Identify which cell holds the provided text, then report its (x, y) central coordinate. 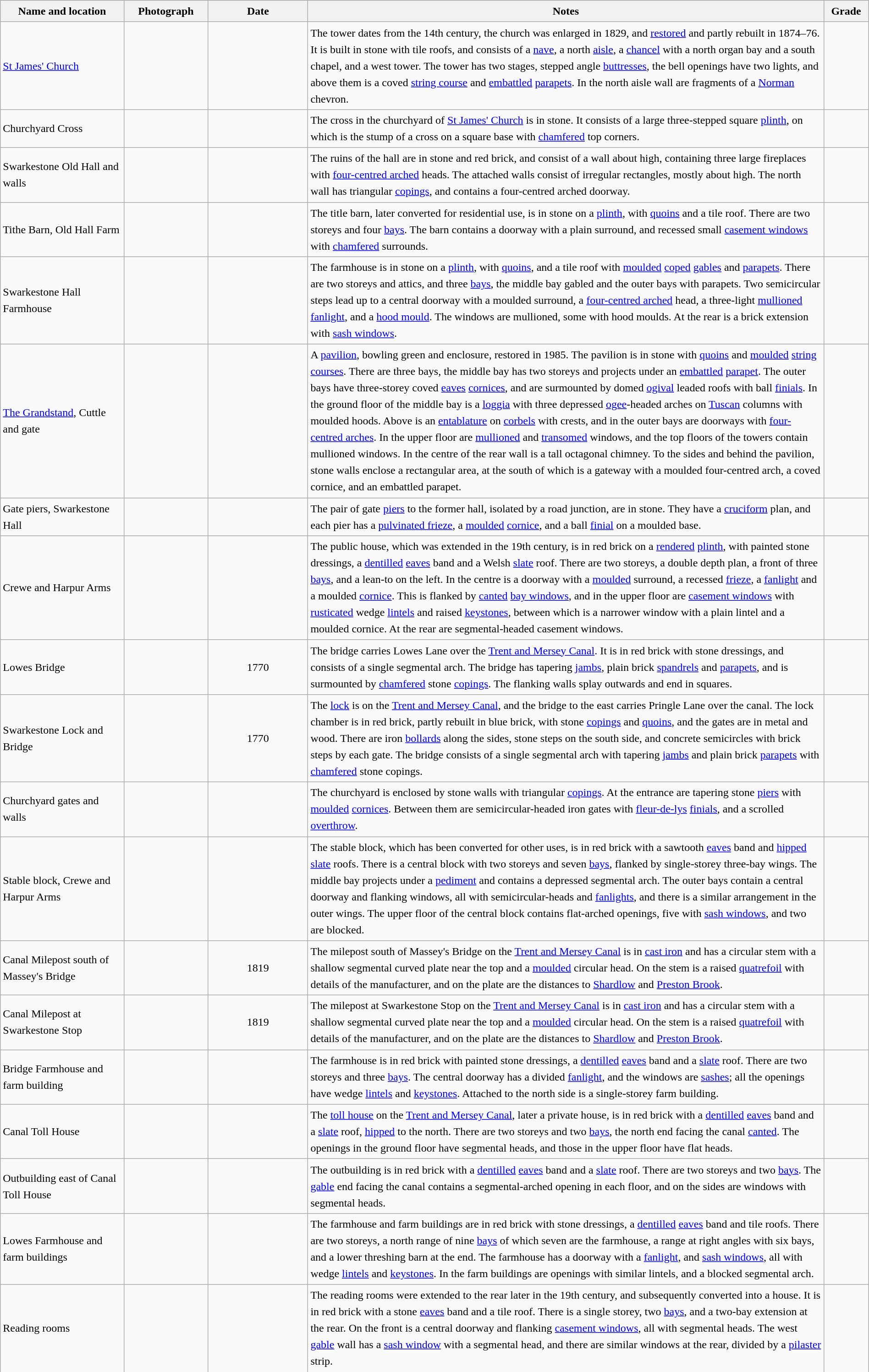
Swarkestone Hall Farmhouse (62, 301)
Churchyard gates and walls (62, 809)
Lowes Bridge (62, 667)
Swarkestone Old Hall and walls (62, 175)
Date (258, 11)
Lowes Farmhouse and farm buildings (62, 1249)
Notes (566, 11)
Swarkestone Lock and Bridge (62, 738)
Churchyard Cross (62, 128)
Crewe and Harpur Arms (62, 587)
Stable block, Crewe and Harpur Arms (62, 889)
Reading rooms (62, 1328)
Canal Milepost south of Massey's Bridge (62, 968)
The Grandstand, Cuttle and gate (62, 421)
Outbuilding east of Canal Toll House (62, 1186)
Tithe Barn, Old Hall Farm (62, 229)
Photograph (166, 11)
Canal Toll House (62, 1132)
Bridge Farmhouse and farm building (62, 1077)
Grade (846, 11)
St James' Church (62, 66)
Canal Milepost at Swarkestone Stop (62, 1023)
Name and location (62, 11)
Gate piers, Swarkestone Hall (62, 517)
